Provide the [X, Y] coordinate of the cell's center where the given text is located.  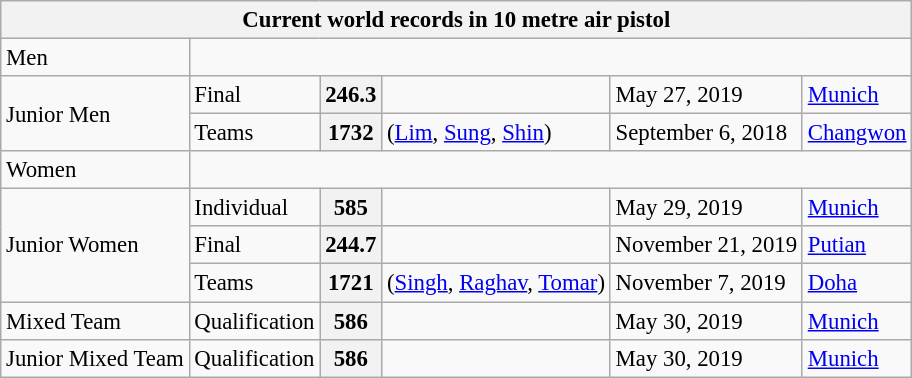
Junior Men [95, 114]
585 [351, 208]
Men [95, 58]
244.7 [351, 245]
May 27, 2019 [706, 95]
November 7, 2019 [706, 283]
(Singh, Raghav, Tomar) [496, 283]
Putian [856, 245]
November 21, 2019 [706, 245]
Mixed Team [95, 321]
(Lim, Sung, Shin) [496, 133]
Junior Mixed Team [95, 358]
Junior Women [95, 246]
Doha [856, 283]
May 29, 2019 [706, 208]
1732 [351, 133]
Current world records in 10 metre air pistol [456, 20]
Changwon [856, 133]
Individual [254, 208]
Women [95, 170]
September 6, 2018 [706, 133]
246.3 [351, 95]
1721 [351, 283]
